Identify which cell holds the provided text, then report its [X, Y] central coordinate. 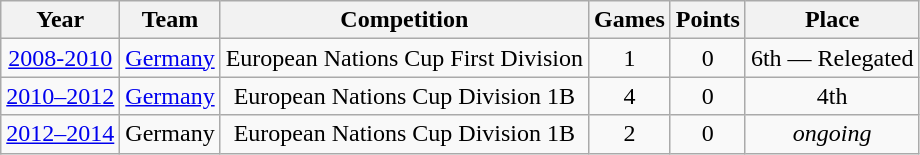
2008-2010 [60, 58]
6th — Relegated [832, 58]
1 [630, 58]
Team [170, 20]
4 [630, 96]
Place [832, 20]
Competition [404, 20]
Games [630, 20]
Year [60, 20]
Points [708, 20]
4th [832, 96]
2 [630, 134]
2010–2012 [60, 96]
ongoing [832, 134]
2012–2014 [60, 134]
European Nations Cup First Division [404, 58]
